Locate the cell with the specified text and output its (X, Y) center coordinate. 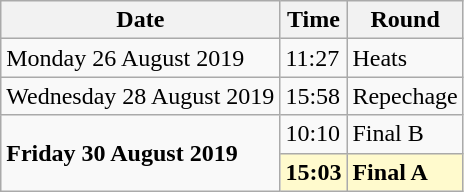
Final A (405, 172)
10:10 (314, 134)
11:27 (314, 58)
Friday 30 August 2019 (140, 153)
Repechage (405, 96)
Round (405, 20)
Wednesday 28 August 2019 (140, 96)
Date (140, 20)
Heats (405, 58)
Time (314, 20)
15:03 (314, 172)
Monday 26 August 2019 (140, 58)
15:58 (314, 96)
Final B (405, 134)
